Search for the cell housing the specified text and yield its (x, y) center coordinate. 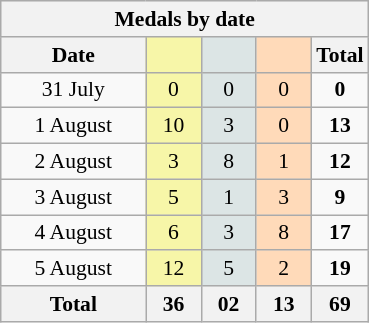
19 (340, 269)
5 August (74, 269)
6 (174, 233)
36 (174, 304)
2 (284, 269)
2 August (74, 162)
69 (340, 304)
3 August (74, 197)
9 (340, 197)
31 July (74, 90)
4 August (74, 233)
17 (340, 233)
02 (228, 304)
10 (174, 126)
1 August (74, 126)
Medals by date (185, 19)
Date (74, 55)
